Determine the (x, y) coordinate at the center of the cell enclosing the given text.  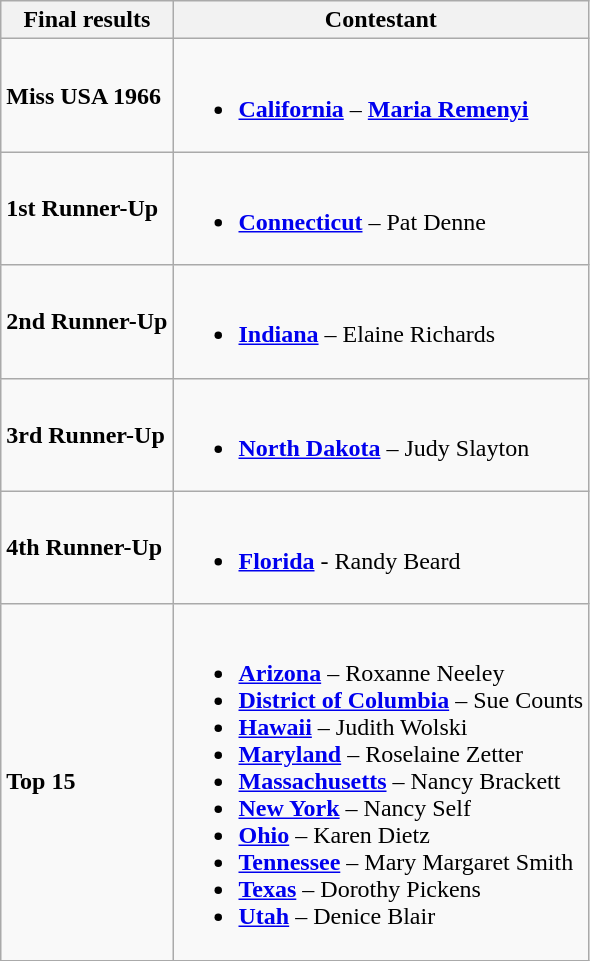
California – Maria Remenyi (381, 96)
Contestant (381, 20)
4th Runner-Up (87, 548)
1st Runner-Up (87, 208)
North Dakota – Judy Slayton (381, 434)
Connecticut – Pat Denne (381, 208)
2nd Runner-Up (87, 322)
3rd Runner-Up (87, 434)
Final results (87, 20)
Florida - Randy Beard (381, 548)
Miss USA 1966 (87, 96)
Top 15 (87, 782)
Indiana – Elaine Richards (381, 322)
